Return (x, y) of the center of cell containing provided text 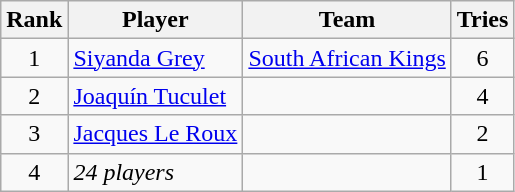
Rank (34, 20)
Player (156, 20)
3 (34, 134)
Joaquín Tuculet (156, 96)
Team (347, 20)
Jacques Le Roux (156, 134)
Siyanda Grey (156, 58)
Tries (482, 20)
6 (482, 58)
South African Kings (347, 58)
24 players (156, 172)
